From the cell containing the given text, extract its center point as (x, y) coordinate. 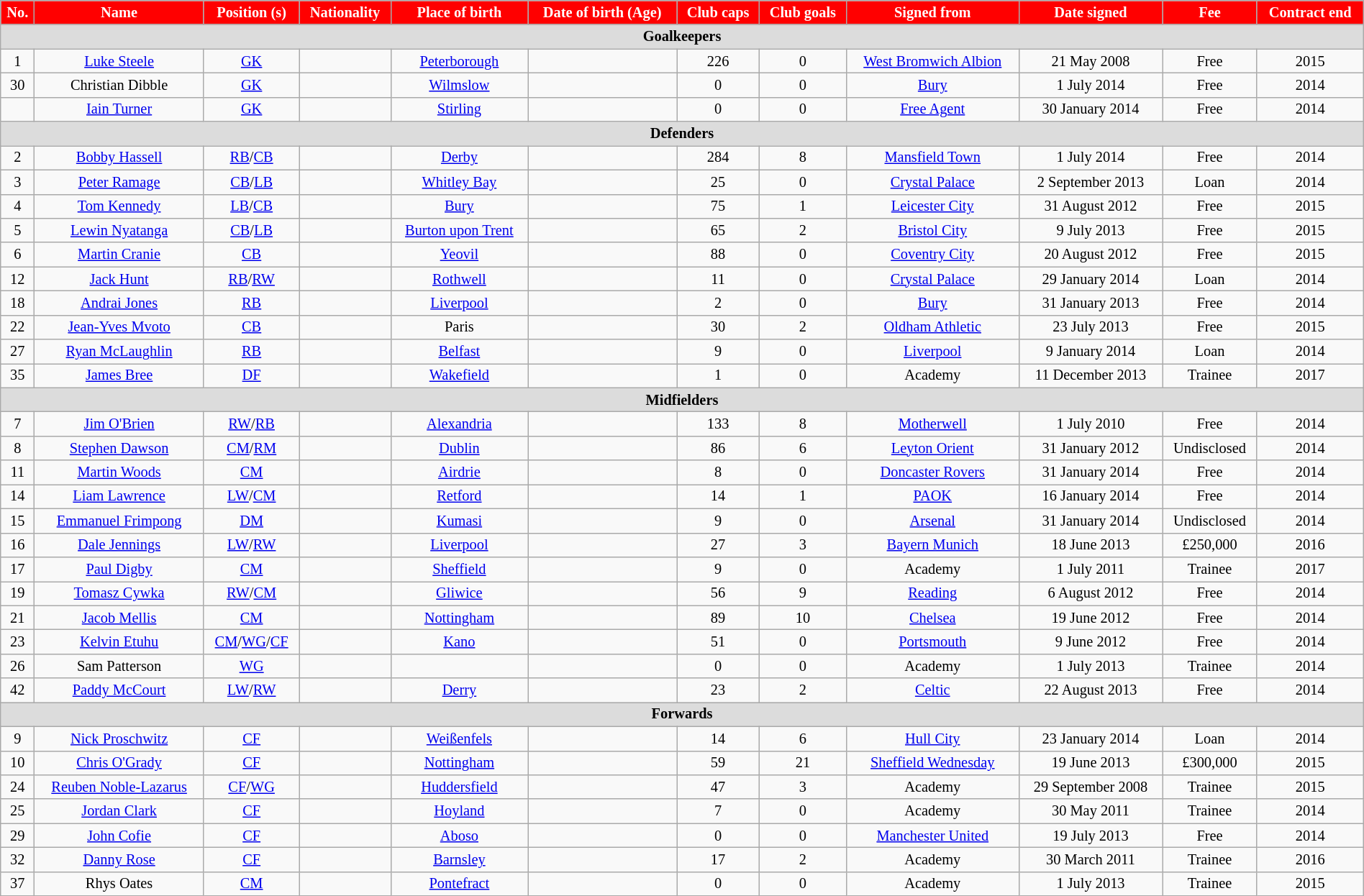
Jacob Mellis (119, 618)
Chris O'Grady (119, 763)
Fee (1210, 12)
Arsenal (932, 521)
19 July 2013 (1091, 836)
31 August 2012 (1091, 206)
James Bree (119, 375)
CM/WG/CF (252, 641)
Club caps (718, 12)
PAOK (932, 496)
24 (17, 787)
18 (17, 303)
Date signed (1091, 12)
Date of birth (Age) (603, 12)
Hoyland (459, 811)
59 (718, 763)
Danny Rose (119, 859)
RW/RB (252, 424)
Bristol City (932, 230)
19 June 2012 (1091, 618)
Luke Steele (119, 61)
Midfielders (682, 400)
Mansfield Town (932, 157)
29 (17, 836)
1 July 2011 (1091, 569)
23 July 2013 (1091, 327)
£250,000 (1210, 545)
Paddy McCourt (119, 690)
19 (17, 593)
Dale Jennings (119, 545)
Pontefract (459, 884)
Club goals (803, 12)
Kelvin Etuhu (119, 641)
86 (718, 448)
22 (17, 327)
88 (718, 255)
John Cofie (119, 836)
Weißenfels (459, 739)
Contract end (1310, 12)
Gliwice (459, 593)
Tom Kennedy (119, 206)
16 (17, 545)
Defenders (682, 134)
32 (17, 859)
75 (718, 206)
Martin Woods (119, 472)
37 (17, 884)
Nationality (345, 12)
18 June 2013 (1091, 545)
Coventry City (932, 255)
Jim O'Brien (119, 424)
Name (119, 12)
Derby (459, 157)
226 (718, 61)
11 December 2013 (1091, 375)
Kumasi (459, 521)
9 January 2014 (1091, 352)
6 August 2012 (1091, 593)
Jordan Clark (119, 811)
42 (17, 690)
Lewin Nyatanga (119, 230)
Whitley Bay (459, 182)
Iain Turner (119, 109)
Tomasz Cywka (119, 593)
Wilmslow (459, 85)
CF/WG (252, 787)
133 (718, 424)
29 January 2014 (1091, 279)
Andrai Jones (119, 303)
30 January 2014 (1091, 109)
Belfast (459, 352)
22 August 2013 (1091, 690)
9 July 2013 (1091, 230)
4 (17, 206)
£300,000 (1210, 763)
Bayern Munich (932, 545)
12 (17, 279)
No. (17, 12)
31 January 2013 (1091, 303)
284 (718, 157)
Christian Dibble (119, 85)
Alexandria (459, 424)
West Bromwich Albion (932, 61)
Position (s) (252, 12)
LW/CM (252, 496)
56 (718, 593)
Jean-Yves Mvoto (119, 327)
DM (252, 521)
Nick Proschwitz (119, 739)
Wakefield (459, 375)
9 June 2012 (1091, 641)
5 (17, 230)
Reuben Noble-Lazarus (119, 787)
WG (252, 666)
Chelsea (932, 618)
Doncaster Rovers (932, 472)
Rhys Oates (119, 884)
Leicester City (932, 206)
Stirling (459, 109)
Kano (459, 641)
Paris (459, 327)
51 (718, 641)
Peter Ramage (119, 182)
Sam Patterson (119, 666)
Huddersfield (459, 787)
35 (17, 375)
16 January 2014 (1091, 496)
Peterborough (459, 61)
Jack Hunt (119, 279)
CM/RM (252, 448)
Ryan McLaughlin (119, 352)
Oldham Athletic (932, 327)
Martin Cranie (119, 255)
RB/CB (252, 157)
Portsmouth (932, 641)
Bobby Hassell (119, 157)
47 (718, 787)
Manchester United (932, 836)
Forwards (682, 714)
15 (17, 521)
LB/CB (252, 206)
30 March 2011 (1091, 859)
Hull City (932, 739)
Aboso (459, 836)
21 May 2008 (1091, 61)
31 January 2012 (1091, 448)
Liam Lawrence (119, 496)
19 June 2013 (1091, 763)
30 May 2011 (1091, 811)
Paul Digby (119, 569)
Free Agent (932, 109)
29 September 2008 (1091, 787)
Celtic (932, 690)
2 September 2013 (1091, 182)
89 (718, 618)
Goalkeepers (682, 37)
Leyton Orient (932, 448)
Sheffield Wednesday (932, 763)
Reading (932, 593)
65 (718, 230)
Sheffield (459, 569)
26 (17, 666)
DF (252, 375)
Place of birth (459, 12)
RW/CM (252, 593)
Retford (459, 496)
23 January 2014 (1091, 739)
Stephen Dawson (119, 448)
Yeovil (459, 255)
1 July 2010 (1091, 424)
RB/RW (252, 279)
Airdrie (459, 472)
Burton upon Trent (459, 230)
Signed from (932, 12)
Dublin (459, 448)
Rothwell (459, 279)
20 August 2012 (1091, 255)
Emmanuel Frimpong (119, 521)
Barnsley (459, 859)
Motherwell (932, 424)
Derry (459, 690)
